Identify which cell holds the provided text, then report its [X, Y] central coordinate. 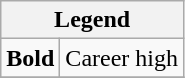
Legend [92, 20]
Bold [30, 58]
Career high [122, 58]
